Identify which cell holds the provided text, then report its (X, Y) central coordinate. 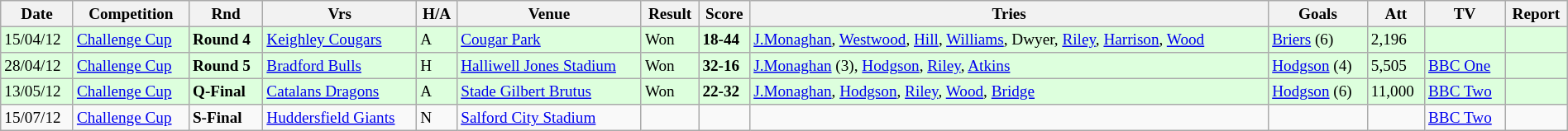
Date (37, 14)
15/04/12 (37, 40)
Goals (1318, 14)
Result (670, 14)
Round 5 (225, 66)
Hodgson (6) (1318, 91)
Cougar Park (549, 40)
Score (724, 14)
Venue (549, 14)
N (437, 118)
Stade Gilbert Brutus (549, 91)
18-44 (724, 40)
32-16 (724, 66)
Att (1396, 14)
15/07/12 (37, 118)
H/A (437, 14)
Catalans Dragons (340, 91)
13/05/12 (37, 91)
Hodgson (4) (1318, 66)
Keighley Cougars (340, 40)
H (437, 66)
TV (1464, 14)
Tries (1009, 14)
Huddersfield Giants (340, 118)
22-32 (724, 91)
2,196 (1396, 40)
BBC One (1464, 66)
Salford City Stadium (549, 118)
J.Monaghan (3), Hodgson, Riley, Atkins (1009, 66)
5,505 (1396, 66)
Round 4 (225, 40)
Q-Final (225, 91)
Report (1537, 14)
Halliwell Jones Stadium (549, 66)
Briers (6) (1318, 40)
S-Final (225, 118)
J.Monaghan, Hodgson, Riley, Wood, Bridge (1009, 91)
J.Monaghan, Westwood, Hill, Williams, Dwyer, Riley, Harrison, Wood (1009, 40)
11,000 (1396, 91)
Competition (131, 14)
28/04/12 (37, 66)
Bradford Bulls (340, 66)
Rnd (225, 14)
Vrs (340, 14)
